Return [x, y] of the center of cell containing provided text 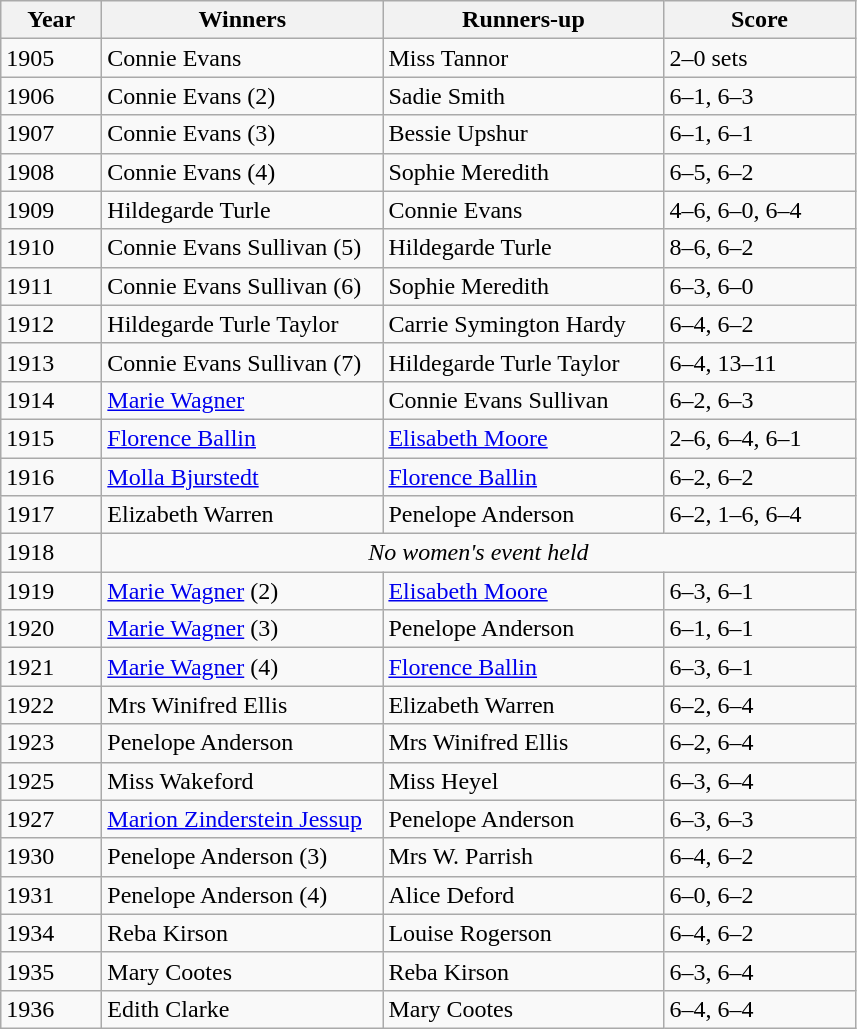
6–1, 6–3 [760, 96]
6–2, 1–6, 6–4 [760, 515]
Molla Bjurstedt [242, 477]
Marion Zinderstein Jessup [242, 819]
1907 [52, 134]
1917 [52, 515]
Year [52, 20]
Sadie Smith [524, 96]
Connie Evans (4) [242, 172]
Carrie Symington Hardy [524, 324]
Edith Clarke [242, 1009]
1936 [52, 1009]
1913 [52, 362]
6–3, 6–3 [760, 819]
Marie Wagner (2) [242, 591]
6–3, 6–0 [760, 286]
8–6, 6–2 [760, 248]
Runners-up [524, 20]
Miss Wakeford [242, 781]
Louise Rogerson [524, 933]
Marie Wagner (3) [242, 629]
Connie Evans (3) [242, 134]
Connie Evans Sullivan (6) [242, 286]
1909 [52, 210]
6–5, 6–2 [760, 172]
1911 [52, 286]
1920 [52, 629]
1930 [52, 857]
1916 [52, 477]
1935 [52, 971]
1934 [52, 933]
2–6, 6–4, 6–1 [760, 438]
Penelope Anderson (4) [242, 895]
Connie Evans (2) [242, 96]
6–4, 6–4 [760, 1009]
Miss Heyel [524, 781]
Marie Wagner [242, 400]
1912 [52, 324]
Bessie Upshur [524, 134]
1918 [52, 553]
1919 [52, 591]
Mrs W. Parrish [524, 857]
1931 [52, 895]
6–4, 13–11 [760, 362]
1925 [52, 781]
Miss Tannor [524, 58]
Connie Evans Sullivan [524, 400]
Penelope Anderson (3) [242, 857]
1905 [52, 58]
1921 [52, 667]
2–0 sets [760, 58]
1922 [52, 705]
1906 [52, 96]
Marie Wagner (4) [242, 667]
6–2, 6–2 [760, 477]
1914 [52, 400]
1908 [52, 172]
6–2, 6–3 [760, 400]
No women's event held [478, 553]
Connie Evans Sullivan (7) [242, 362]
1927 [52, 819]
4–6, 6–0, 6–4 [760, 210]
Alice Deford [524, 895]
1910 [52, 248]
Connie Evans Sullivan (5) [242, 248]
Score [760, 20]
6–0, 6–2 [760, 895]
Winners [242, 20]
1923 [52, 743]
1915 [52, 438]
